Capture the cell that displays the provided text and extract its (X, Y) central coordinate. 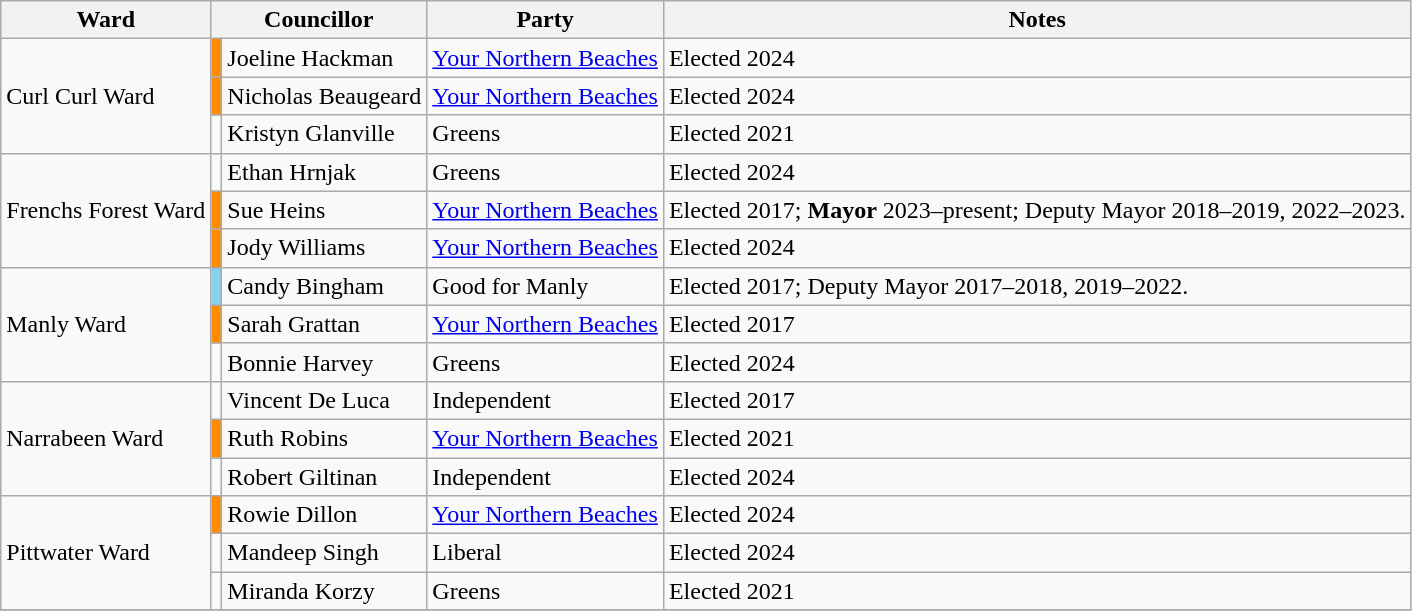
Miranda Korzy (324, 591)
Good for Manly (546, 286)
Jody Williams (324, 248)
Ethan Hrnjak (324, 172)
Party (546, 20)
Mandeep Singh (324, 553)
Frenchs Forest Ward (106, 210)
Pittwater Ward (106, 553)
Rowie Dillon (324, 515)
Notes (1037, 20)
Nicholas Beaugeard (324, 96)
Elected 2017; Deputy Mayor 2017–2018, 2019–2022. (1037, 286)
Liberal (546, 553)
Narrabeen Ward (106, 438)
Sarah Grattan (324, 324)
Councillor (319, 20)
Ward (106, 20)
Sue Heins (324, 210)
Joeline Hackman (324, 58)
Bonnie Harvey (324, 362)
Ruth Robins (324, 438)
Robert Giltinan (324, 477)
Vincent De Luca (324, 400)
Manly Ward (106, 324)
Candy Bingham (324, 286)
Elected 2017; Mayor 2023–present; Deputy Mayor 2018–2019, 2022–2023. (1037, 210)
Curl Curl Ward (106, 96)
Kristyn Glanville (324, 134)
